Extract the [X, Y] coordinate from the center of the cell holding the provided text.  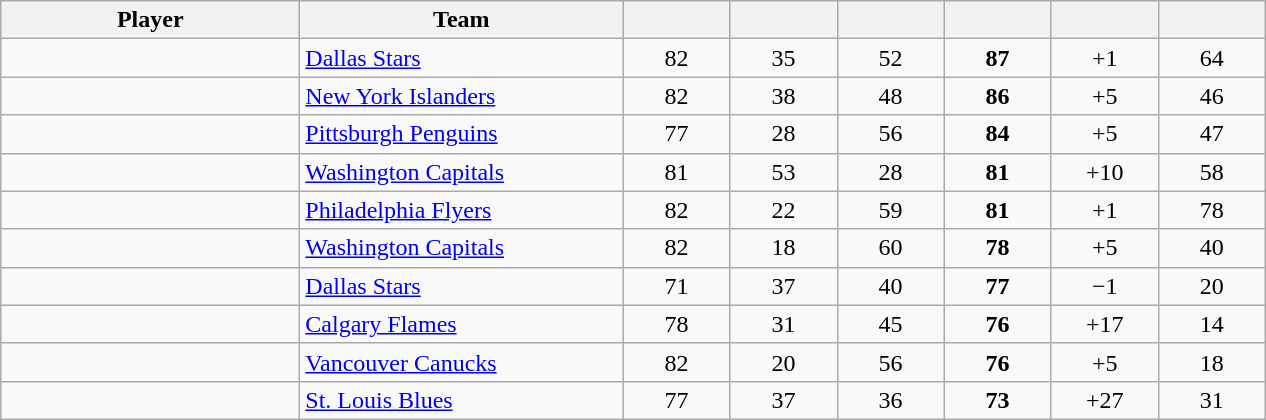
46 [1212, 96]
Philadelphia Flyers [462, 210]
45 [890, 324]
58 [1212, 172]
73 [998, 400]
47 [1212, 134]
60 [890, 248]
52 [890, 58]
36 [890, 400]
48 [890, 96]
87 [998, 58]
53 [784, 172]
Player [150, 20]
New York Islanders [462, 96]
84 [998, 134]
+27 [1104, 400]
71 [676, 286]
Vancouver Canucks [462, 362]
−1 [1104, 286]
Calgary Flames [462, 324]
St. Louis Blues [462, 400]
22 [784, 210]
59 [890, 210]
38 [784, 96]
14 [1212, 324]
Pittsburgh Penguins [462, 134]
64 [1212, 58]
Team [462, 20]
+10 [1104, 172]
+17 [1104, 324]
86 [998, 96]
35 [784, 58]
